Scan for the cell matching the given text and deliver its (X, Y) coordinate at center. 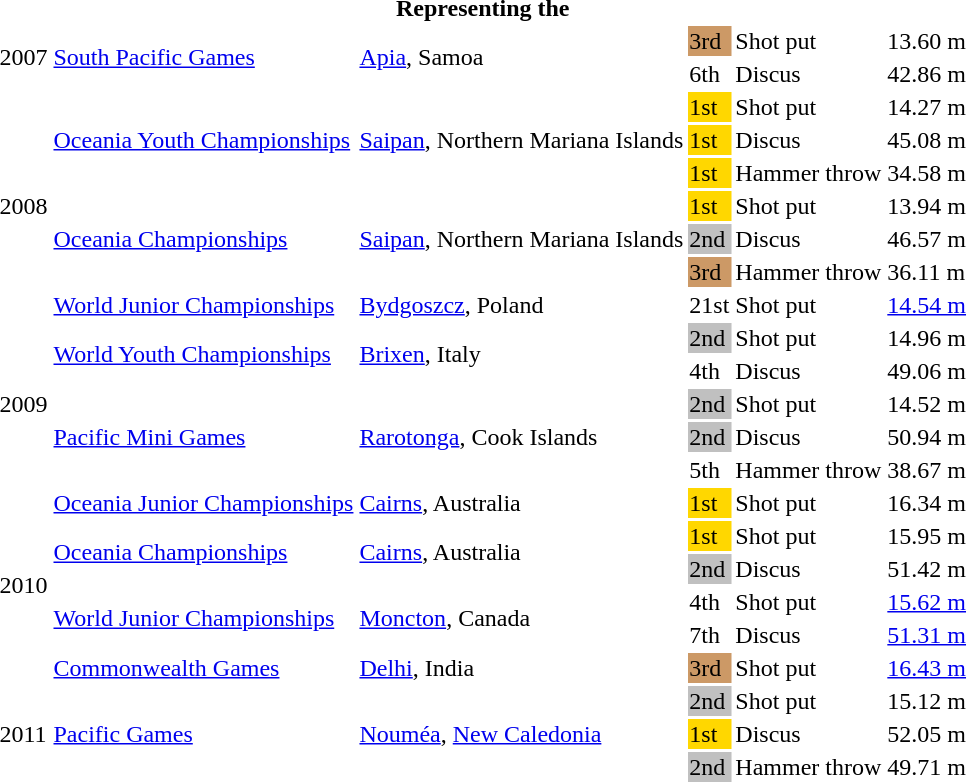
Oceania Youth Championships (204, 140)
Brixen, Italy (522, 354)
Apia, Samoa (522, 58)
Rarotonga, Cook Islands (522, 437)
World Youth Championships (204, 354)
Pacific Games (204, 734)
Moncton, Canada (522, 618)
Delhi, India (522, 668)
21st (710, 305)
South Pacific Games (204, 58)
Bydgoszcz, Poland (522, 305)
Commonwealth Games (204, 668)
Oceania Junior Championships (204, 503)
Nouméa, New Caledonia (522, 734)
6th (710, 74)
7th (710, 635)
Pacific Mini Games (204, 437)
5th (710, 470)
